Return the (x, y) coordinate for the center point of the cell that contains the specified text.  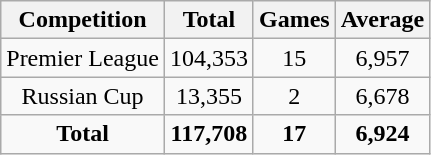
6,678 (382, 96)
17 (294, 134)
15 (294, 58)
13,355 (208, 96)
Competition (83, 20)
Russian Cup (83, 96)
6,924 (382, 134)
104,353 (208, 58)
Average (382, 20)
2 (294, 96)
Games (294, 20)
Premier League (83, 58)
117,708 (208, 134)
6,957 (382, 58)
